Return [X, Y] of the center of cell containing provided text 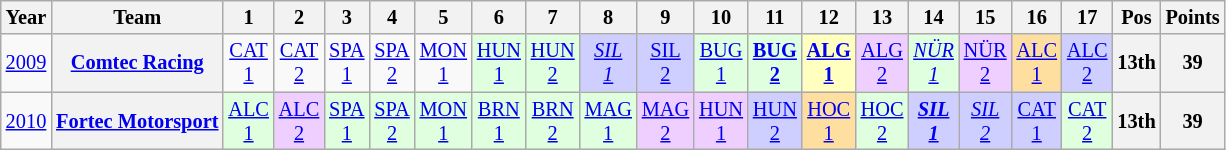
13 [882, 17]
Points [1193, 17]
Team [137, 17]
BRN1 [499, 121]
MAG1 [608, 121]
ALG2 [882, 63]
MAG2 [666, 121]
BUG2 [775, 63]
5 [444, 17]
Fortec Motorsport [137, 121]
ALG1 [829, 63]
2 [299, 17]
10 [721, 17]
2009 [26, 63]
4 [392, 17]
Pos [1136, 17]
12 [829, 17]
8 [608, 17]
1 [248, 17]
3 [346, 17]
16 [1036, 17]
Year [26, 17]
2010 [26, 121]
17 [1087, 17]
BRN2 [553, 121]
9 [666, 17]
NÜR1 [933, 63]
15 [986, 17]
Comtec Racing [137, 63]
6 [499, 17]
NÜR2 [986, 63]
BUG1 [721, 63]
HOC2 [882, 121]
7 [553, 17]
HOC1 [829, 121]
11 [775, 17]
14 [933, 17]
